Locate the cell with the specified text and output its [x, y] center coordinate. 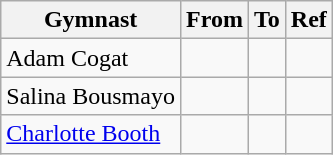
Charlotte Booth [91, 134]
To [266, 20]
Gymnast [91, 20]
Adam Cogat [91, 58]
From [214, 20]
Ref [308, 20]
Salina Bousmayo [91, 96]
